Locate the cell with the specified text and output its (X, Y) center coordinate. 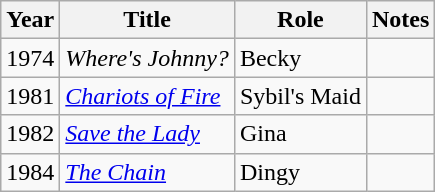
Sybil's Maid (300, 96)
Chariots of Fire (148, 96)
Save the Lady (148, 134)
Year (30, 20)
The Chain (148, 172)
Notes (400, 20)
Title (148, 20)
Becky (300, 58)
1974 (30, 58)
1981 (30, 96)
1982 (30, 134)
Role (300, 20)
Gina (300, 134)
1984 (30, 172)
Where's Johnny? (148, 58)
Dingy (300, 172)
